For the text-containing cell, return its midpoint in [x, y] coordinate format. 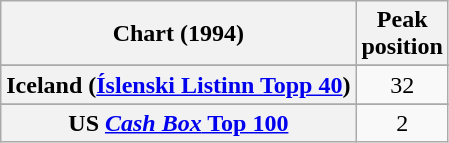
Iceland (Íslenski Listinn Topp 40) [178, 85]
US Cash Box Top 100 [178, 123]
Chart (1994) [178, 34]
Peakposition [402, 34]
32 [402, 85]
2 [402, 123]
